Output the (x, y) coordinate of the center of the cell containing the given text.  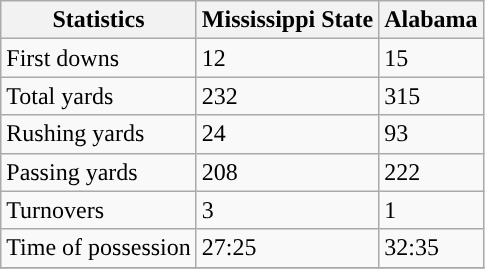
Statistics (99, 20)
222 (431, 172)
24 (287, 134)
Time of possession (99, 248)
Total yards (99, 96)
208 (287, 172)
First downs (99, 58)
3 (287, 210)
Turnovers (99, 210)
Passing yards (99, 172)
232 (287, 96)
315 (431, 96)
Alabama (431, 20)
1 (431, 210)
12 (287, 58)
32:35 (431, 248)
Rushing yards (99, 134)
93 (431, 134)
Mississippi State (287, 20)
27:25 (287, 248)
15 (431, 58)
